Return the [X, Y] coordinate for the center point of the cell that contains the specified text.  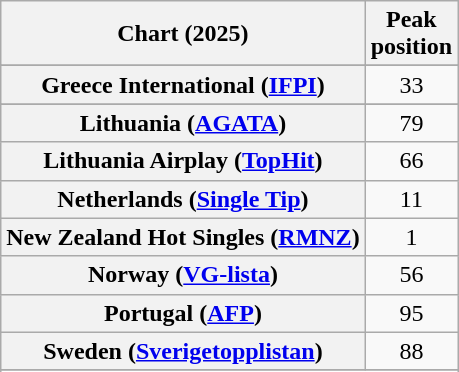
Lithuania Airplay (TopHit) [183, 161]
66 [411, 161]
Portugal (AFP) [183, 313]
79 [411, 123]
Netherlands (Single Tip) [183, 199]
Peakposition [411, 34]
56 [411, 275]
Sweden (Sverigetopplistan) [183, 351]
New Zealand Hot Singles (RMNZ) [183, 237]
33 [411, 85]
88 [411, 351]
Lithuania (AGATA) [183, 123]
1 [411, 237]
11 [411, 199]
95 [411, 313]
Chart (2025) [183, 34]
Norway (VG-lista) [183, 275]
Greece International (IFPI) [183, 85]
